Identify which cell holds the provided text, then report its [x, y] central coordinate. 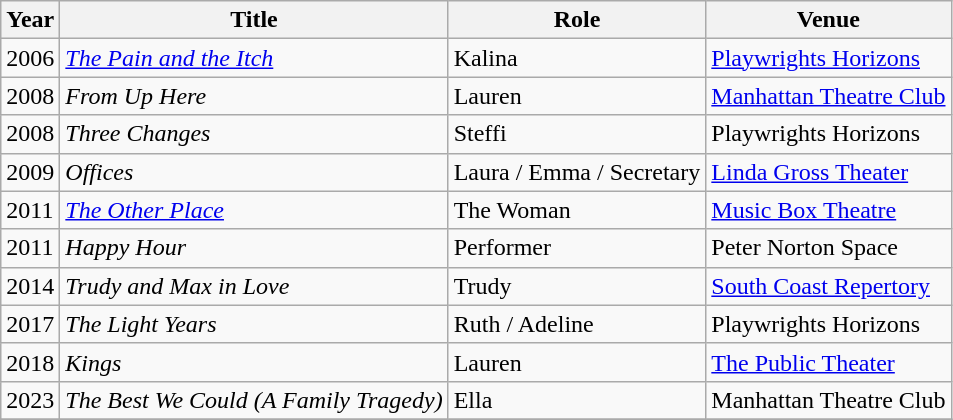
2018 [30, 362]
Steffi [577, 134]
Trudy and Max in Love [254, 286]
Music Box Theatre [828, 210]
Linda Gross Theater [828, 172]
2023 [30, 400]
Trudy [577, 286]
Kalina [577, 58]
South Coast Repertory [828, 286]
Year [30, 20]
The Public Theater [828, 362]
Role [577, 20]
The Light Years [254, 324]
From Up Here [254, 96]
Performer [577, 248]
Peter Norton Space [828, 248]
The Best We Could (A Family Tragedy) [254, 400]
Laura / Emma / Secretary [577, 172]
The Other Place [254, 210]
2009 [30, 172]
Ella [577, 400]
2017 [30, 324]
Ruth / Adeline [577, 324]
Three Changes [254, 134]
The Woman [577, 210]
Offices [254, 172]
Happy Hour [254, 248]
2014 [30, 286]
The Pain and the Itch [254, 58]
2006 [30, 58]
Kings [254, 362]
Venue [828, 20]
Title [254, 20]
